Output the (X, Y) coordinate of the center of the cell containing the given text.  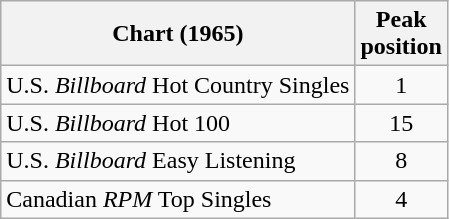
U.S. Billboard Hot 100 (178, 123)
1 (401, 85)
Peakposition (401, 34)
Canadian RPM Top Singles (178, 199)
4 (401, 199)
U.S. Billboard Easy Listening (178, 161)
15 (401, 123)
U.S. Billboard Hot Country Singles (178, 85)
8 (401, 161)
Chart (1965) (178, 34)
